Output the (x, y) coordinate of the center of the cell containing the given text.  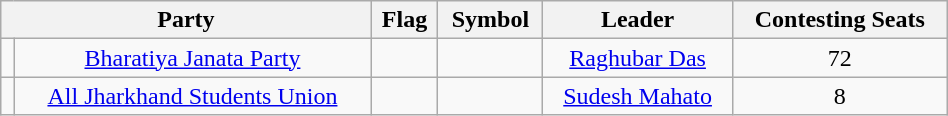
Party (186, 20)
Symbol (490, 20)
8 (840, 96)
Bharatiya Janata Party (192, 58)
Flag (404, 20)
Contesting Seats (840, 20)
All Jharkhand Students Union (192, 96)
72 (840, 58)
Sudesh Mahato (638, 96)
Leader (638, 20)
Raghubar Das (638, 58)
